Return the (X, Y) coordinate for the center point of the cell that contains the specified text.  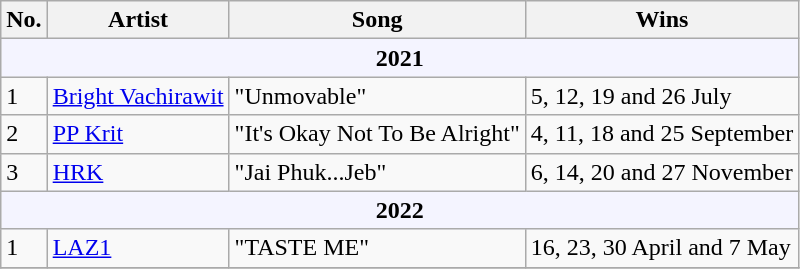
3 (24, 172)
2022 (400, 210)
HRK (138, 172)
PP Krit (138, 134)
2021 (400, 58)
"Jai Phuk...Jeb" (377, 172)
5, 12, 19 and 26 July (662, 96)
6, 14, 20 and 27 November (662, 172)
"It's Okay Not To Be Alright" (377, 134)
LAZ1 (138, 248)
Song (377, 20)
4, 11, 18 and 25 September (662, 134)
Artist (138, 20)
No. (24, 20)
"TASTE ME" (377, 248)
"Unmovable" (377, 96)
16, 23, 30 April and 7 May (662, 248)
Wins (662, 20)
2 (24, 134)
Bright Vachirawit (138, 96)
